Find where the given text appears and provide that cell's center as (x, y) coordinate. 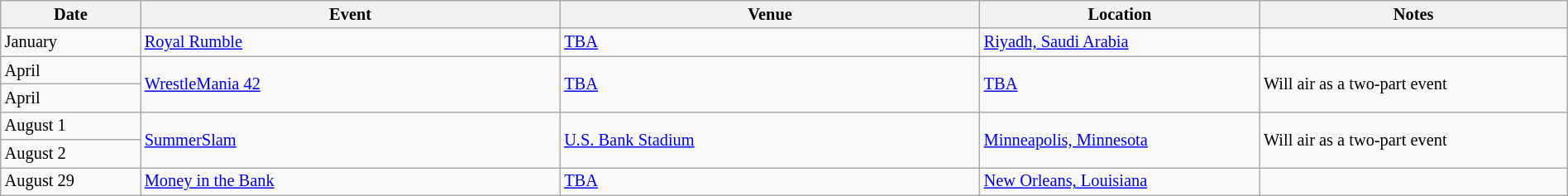
Event (351, 14)
Riyadh, Saudi Arabia (1120, 42)
Notes (1413, 14)
August 1 (71, 126)
August 29 (71, 181)
WrestleMania 42 (351, 84)
January (71, 42)
SummerSlam (351, 139)
Money in the Bank (351, 181)
Venue (769, 14)
August 2 (71, 154)
Location (1120, 14)
Royal Rumble (351, 42)
Minneapolis, Minnesota (1120, 139)
Date (71, 14)
U.S. Bank Stadium (769, 139)
New Orleans, Louisiana (1120, 181)
